Extract the [x, y] coordinate from the center of the cell holding the provided text.  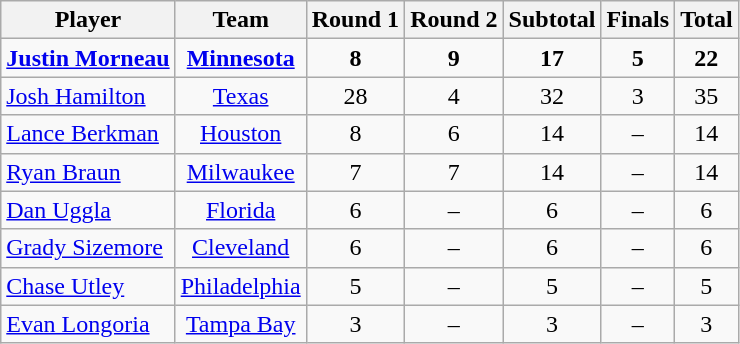
Josh Hamilton [88, 96]
Total [707, 20]
Minnesota [240, 58]
Finals [638, 20]
32 [552, 96]
Lance Berkman [88, 134]
9 [454, 58]
Grady Sizemore [88, 248]
Tampa Bay [240, 324]
35 [707, 96]
Houston [240, 134]
Justin Morneau [88, 58]
Ryan Braun [88, 172]
Team [240, 20]
Round 1 [355, 20]
Evan Longoria [88, 324]
Cleveland [240, 248]
22 [707, 58]
Subtotal [552, 20]
Player [88, 20]
Chase Utley [88, 286]
Texas [240, 96]
Florida [240, 210]
Dan Uggla [88, 210]
28 [355, 96]
Philadelphia [240, 286]
4 [454, 96]
17 [552, 58]
Milwaukee [240, 172]
Round 2 [454, 20]
